Determine the [X, Y] coordinate at the center of the cell enclosing the given text.  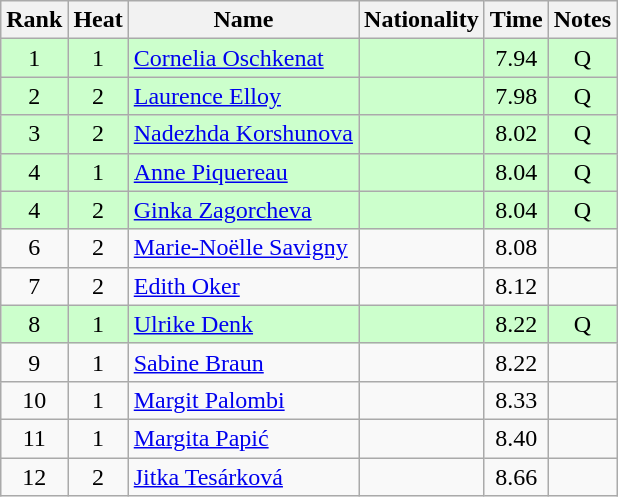
3 [34, 134]
Margit Palombi [243, 400]
8.08 [516, 248]
Time [516, 20]
6 [34, 248]
Nadezhda Korshunova [243, 134]
11 [34, 438]
Marie-Noëlle Savigny [243, 248]
Notes [582, 20]
Laurence Elloy [243, 96]
12 [34, 477]
7.98 [516, 96]
Heat [98, 20]
Name [243, 20]
Sabine Braun [243, 362]
Cornelia Oschkenat [243, 58]
10 [34, 400]
Ginka Zagorcheva [243, 210]
Rank [34, 20]
8.02 [516, 134]
7 [34, 286]
8 [34, 324]
Ulrike Denk [243, 324]
9 [34, 362]
7.94 [516, 58]
8.66 [516, 477]
Nationality [422, 20]
8.12 [516, 286]
8.40 [516, 438]
Anne Piquereau [243, 172]
Edith Oker [243, 286]
8.33 [516, 400]
Margita Papić [243, 438]
Jitka Tesárková [243, 477]
